Find where the given text appears and provide that cell's center as (x, y) coordinate. 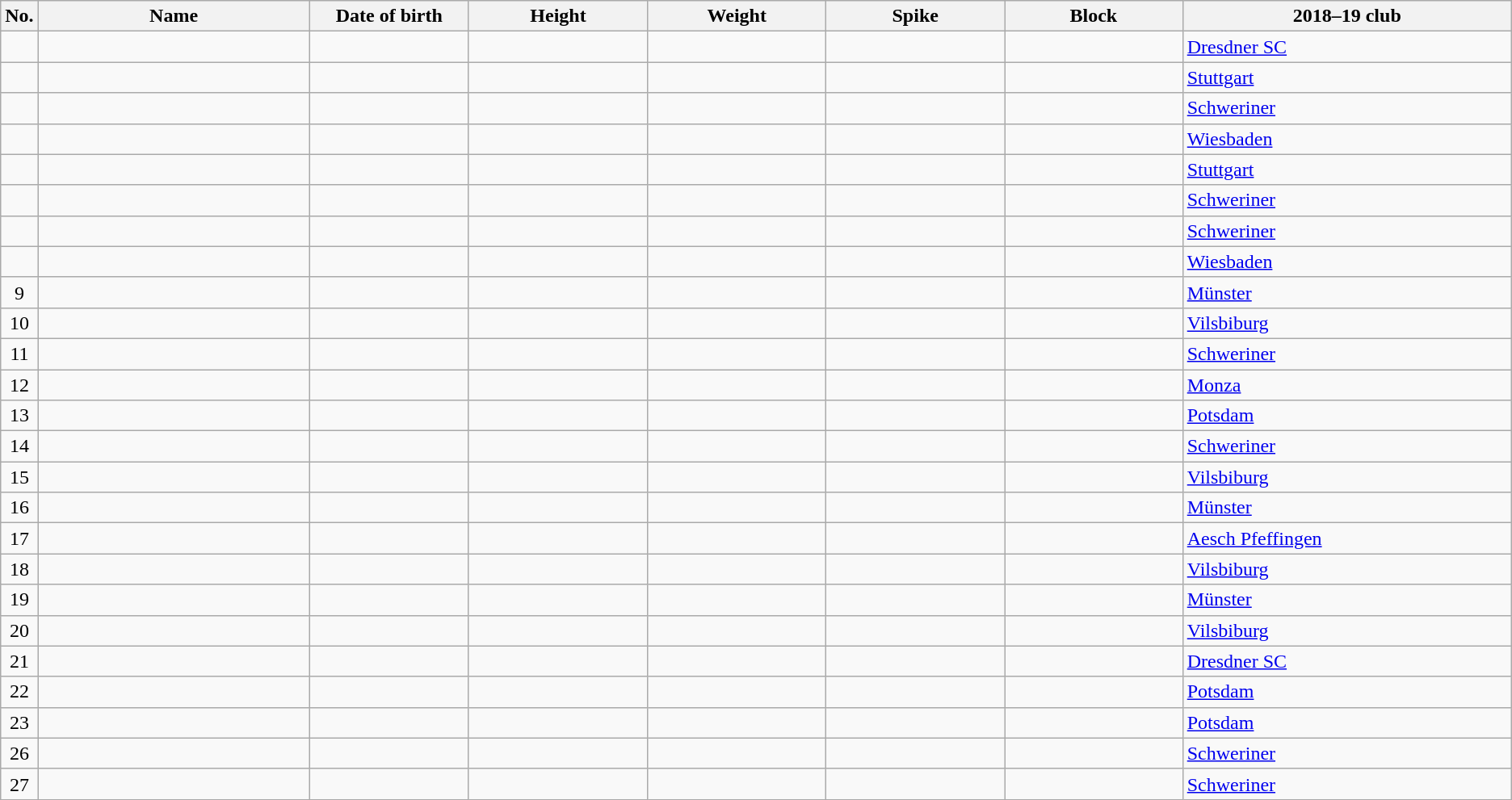
15 (19, 477)
No. (19, 16)
10 (19, 323)
23 (19, 723)
16 (19, 508)
Date of birth (389, 16)
Name (174, 16)
19 (19, 600)
Monza (1347, 385)
Spike (916, 16)
2018–19 club (1347, 16)
13 (19, 416)
20 (19, 630)
18 (19, 569)
22 (19, 692)
27 (19, 784)
11 (19, 354)
26 (19, 753)
21 (19, 661)
9 (19, 292)
17 (19, 538)
Height (557, 16)
Block (1094, 16)
Aesch Pfeffingen (1347, 538)
Weight (737, 16)
12 (19, 385)
14 (19, 446)
